Identify which cell holds the provided text, then report its (X, Y) central coordinate. 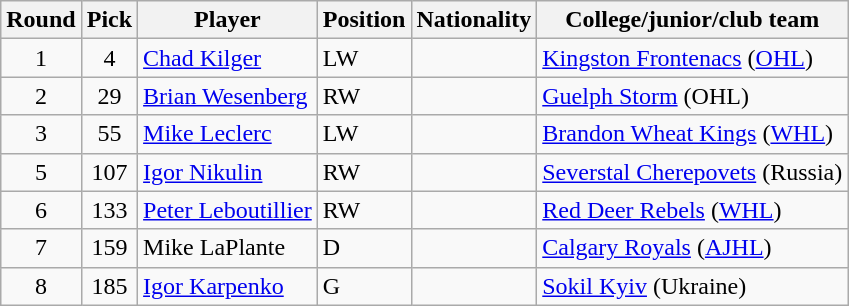
Severstal Cherepovets (Russia) (692, 172)
Sokil Kyiv (Ukraine) (692, 286)
Peter Leboutillier (228, 210)
Brandon Wheat Kings (WHL) (692, 134)
7 (41, 248)
Igor Karpenko (228, 286)
Player (228, 20)
6 (41, 210)
107 (109, 172)
1 (41, 58)
29 (109, 96)
Kingston Frontenacs (OHL) (692, 58)
185 (109, 286)
2 (41, 96)
Red Deer Rebels (WHL) (692, 210)
8 (41, 286)
Pick (109, 20)
5 (41, 172)
Nationality (474, 20)
D (364, 248)
Mike LaPlante (228, 248)
55 (109, 134)
Position (364, 20)
College/junior/club team (692, 20)
Guelph Storm (OHL) (692, 96)
3 (41, 134)
Round (41, 20)
159 (109, 248)
G (364, 286)
Calgary Royals (AJHL) (692, 248)
Igor Nikulin (228, 172)
133 (109, 210)
Mike Leclerc (228, 134)
Brian Wesenberg (228, 96)
Chad Kilger (228, 58)
4 (109, 58)
